Return [x, y] of the center of cell containing provided text 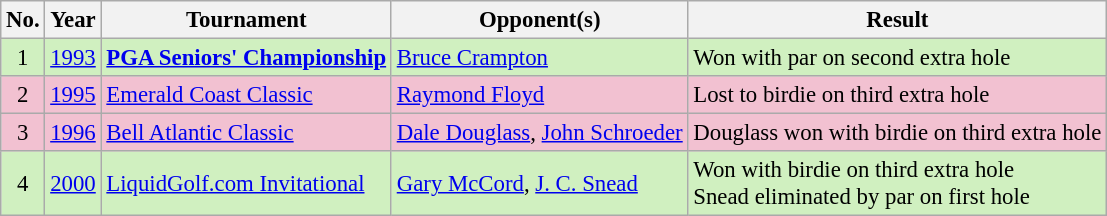
Bell Atlantic Classic [246, 133]
Dale Douglass, John Schroeder [540, 133]
Tournament [246, 20]
1995 [73, 95]
Won with birdie on third extra holeSnead eliminated by par on first hole [898, 184]
Emerald Coast Classic [246, 95]
Result [898, 20]
1 [23, 58]
1993 [73, 58]
4 [23, 184]
Opponent(s) [540, 20]
Won with par on second extra hole [898, 58]
Gary McCord, J. C. Snead [540, 184]
Raymond Floyd [540, 95]
Bruce Crampton [540, 58]
LiquidGolf.com Invitational [246, 184]
2000 [73, 184]
1996 [73, 133]
2 [23, 95]
Year [73, 20]
PGA Seniors' Championship [246, 58]
Douglass won with birdie on third extra hole [898, 133]
Lost to birdie on third extra hole [898, 95]
3 [23, 133]
No. [23, 20]
